Determine the [x, y] coordinate at the center of the cell enclosing the given text.  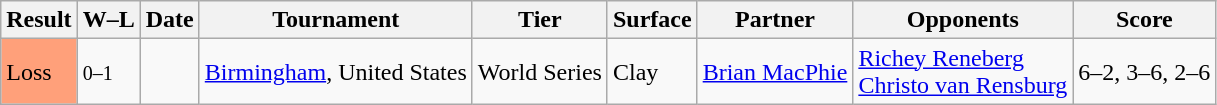
Partner [775, 20]
Richey Reneberg Christo van Rensburg [963, 72]
World Series [540, 72]
Clay [652, 72]
Score [1144, 20]
Brian MacPhie [775, 72]
Opponents [963, 20]
Tournament [336, 20]
Birmingham, United States [336, 72]
0–1 [108, 72]
Date [170, 20]
6–2, 3–6, 2–6 [1144, 72]
W–L [108, 20]
Loss [39, 72]
Surface [652, 20]
Tier [540, 20]
Result [39, 20]
